For the text-containing cell, return its midpoint in (X, Y) coordinate format. 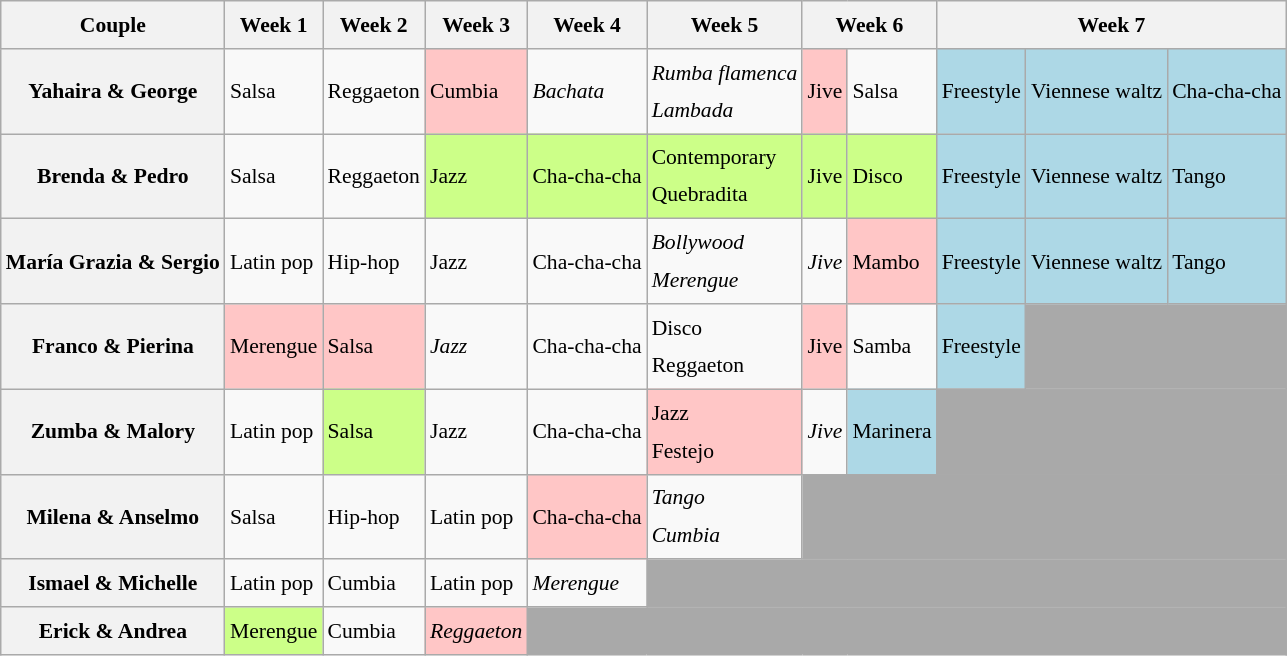
TangoCumbia (725, 516)
Franco & Pierina (113, 346)
Week 2 (374, 25)
Zumba & Malory (113, 432)
Samba (892, 346)
BollywoodMerengue (725, 262)
ContemporaryQuebradita (725, 176)
Disco (892, 176)
JazzFestejo (725, 432)
Week 7 (1112, 25)
Marinera (892, 432)
María Grazia & Sergio (113, 262)
Week 6 (869, 25)
Bachata (586, 92)
DiscoReggaeton (725, 346)
Week 5 (725, 25)
Yahaira & George (113, 92)
Week 4 (586, 25)
Week 3 (476, 25)
Brenda & Pedro (113, 176)
Mambo (892, 262)
Ismael & Michelle (113, 584)
Couple (113, 25)
Erick & Andrea (113, 631)
Rumba flamencaLambada (725, 92)
Milena & Anselmo (113, 516)
Week 1 (274, 25)
